Output the [X, Y] coordinate of the center of the cell containing the given text.  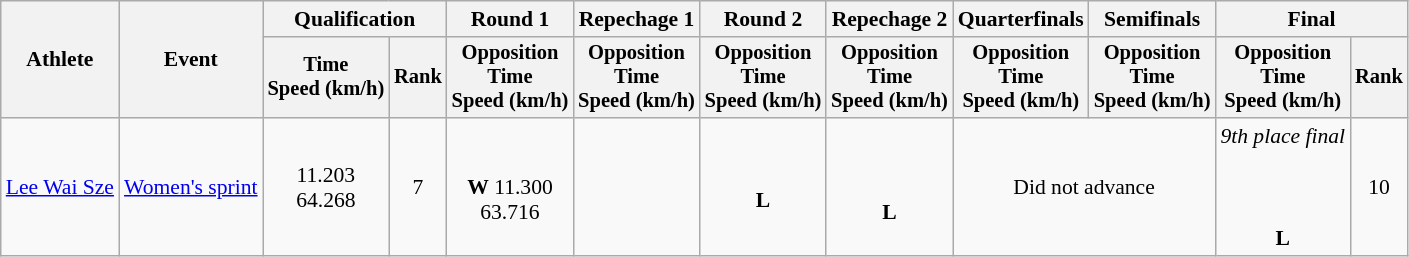
Women's sprint [191, 187]
9th place finalL [1282, 187]
Repechage 1 [636, 19]
7 [418, 187]
W 11.30063.716 [510, 187]
Round 1 [510, 19]
Quarterfinals [1021, 19]
Round 2 [764, 19]
Repechage 2 [890, 19]
TimeSpeed (km/h) [326, 78]
Lee Wai Sze [60, 187]
Qualification [355, 19]
Final [1311, 19]
11.20364.268 [326, 187]
Athlete [60, 60]
Semifinals [1152, 19]
10 [1379, 187]
Event [191, 60]
Did not advance [1084, 187]
